Return the (x, y) coordinate for the center point of the cell that contains the specified text.  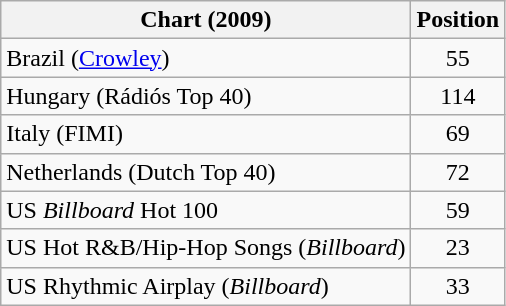
55 (458, 58)
Chart (2009) (206, 20)
114 (458, 96)
59 (458, 210)
Netherlands (Dutch Top 40) (206, 172)
69 (458, 134)
23 (458, 248)
US Billboard Hot 100 (206, 210)
US Rhythmic Airplay (Billboard) (206, 286)
Hungary (Rádiós Top 40) (206, 96)
33 (458, 286)
72 (458, 172)
Brazil (Crowley) (206, 58)
US Hot R&B/Hip-Hop Songs (Billboard) (206, 248)
Position (458, 20)
Italy (FIMI) (206, 134)
